Search for the cell housing the specified text and yield its (x, y) center coordinate. 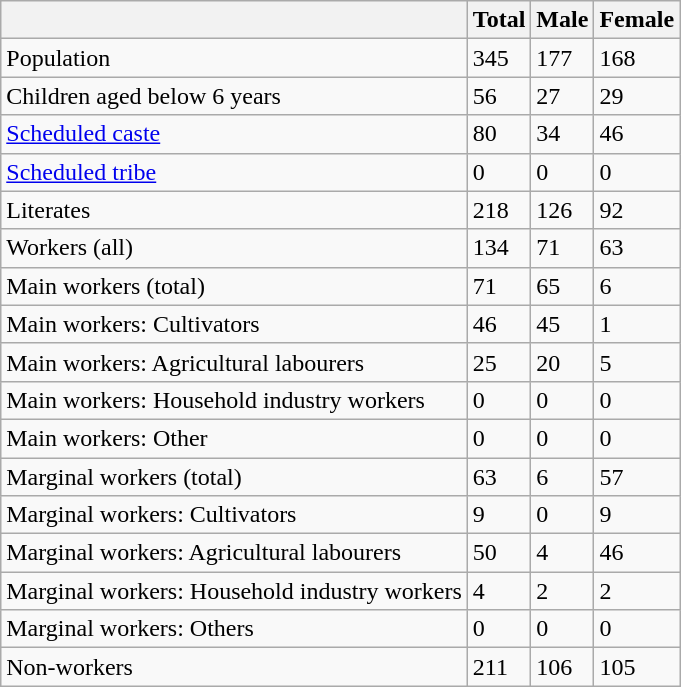
25 (499, 362)
Main workers: Cultivators (234, 324)
211 (499, 667)
34 (562, 134)
126 (562, 210)
168 (637, 58)
Marginal workers: Agricultural labourers (234, 553)
Marginal workers: Cultivators (234, 515)
Literates (234, 210)
Main workers (total) (234, 286)
345 (499, 58)
20 (562, 362)
Scheduled caste (234, 134)
1 (637, 324)
Main workers: Other (234, 438)
218 (499, 210)
29 (637, 96)
57 (637, 477)
Marginal workers: Household industry workers (234, 591)
27 (562, 96)
Total (499, 20)
Main workers: Household industry workers (234, 400)
5 (637, 362)
177 (562, 58)
45 (562, 324)
65 (562, 286)
Scheduled tribe (234, 172)
Marginal workers (total) (234, 477)
106 (562, 667)
105 (637, 667)
Marginal workers: Others (234, 629)
Children aged below 6 years (234, 96)
56 (499, 96)
134 (499, 248)
Male (562, 20)
92 (637, 210)
50 (499, 553)
Workers (all) (234, 248)
80 (499, 134)
Population (234, 58)
Non-workers (234, 667)
Female (637, 20)
Main workers: Agricultural labourers (234, 362)
